For the text-containing cell, return its midpoint in (X, Y) coordinate format. 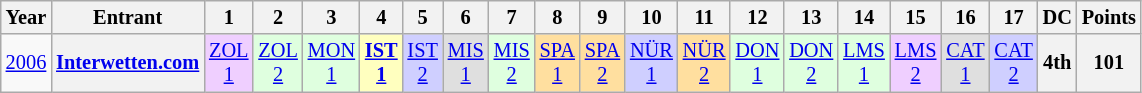
LMS2 (916, 63)
DC (1058, 17)
8 (558, 17)
IST2 (423, 63)
NÜR2 (704, 63)
9 (602, 17)
Interwetten.com (128, 63)
DON1 (757, 63)
13 (811, 17)
ZOL2 (278, 63)
IST1 (382, 63)
MON1 (332, 63)
LMS1 (864, 63)
CAT1 (965, 63)
12 (757, 17)
DON2 (811, 63)
6 (466, 17)
MIS2 (512, 63)
10 (652, 17)
SPA1 (558, 63)
11 (704, 17)
7 (512, 17)
Points (1109, 17)
3 (332, 17)
NÜR1 (652, 63)
Entrant (128, 17)
1 (228, 17)
2006 (26, 63)
4th (1058, 63)
4 (382, 17)
MIS1 (466, 63)
SPA2 (602, 63)
17 (1014, 17)
16 (965, 17)
14 (864, 17)
15 (916, 17)
Year (26, 17)
2 (278, 17)
5 (423, 17)
CAT2 (1014, 63)
ZOL1 (228, 63)
101 (1109, 63)
